Return the (X, Y) coordinate for the center point of the cell that contains the specified text.  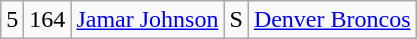
Jamar Johnson (148, 20)
164 (48, 20)
S (236, 20)
Denver Broncos (332, 20)
5 (12, 20)
